Capture the cell that displays the provided text and extract its [x, y] central coordinate. 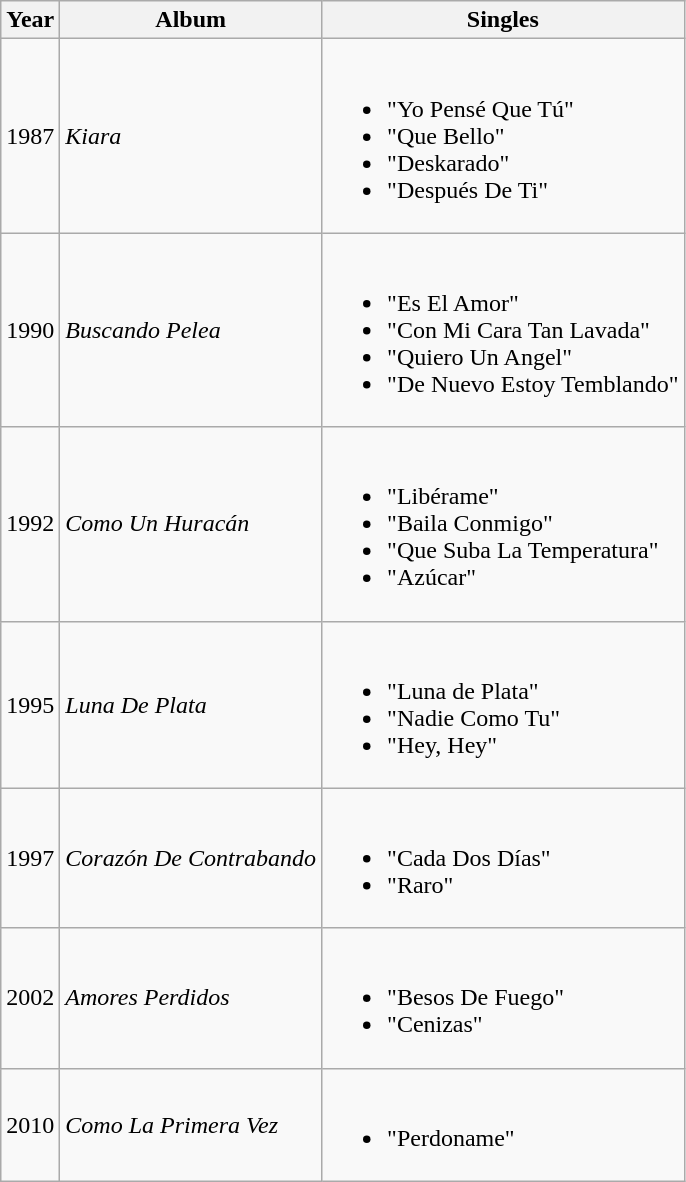
1987 [30, 136]
Amores Perdidos [191, 998]
2002 [30, 998]
Buscando Pelea [191, 330]
"Libérame""Baila Conmigo""Que Suba La Temperatura""Azúcar" [503, 524]
"Es El Amor""Con Mi Cara Tan Lavada""Quiero Un Angel""De Nuevo Estoy Temblando" [503, 330]
"Besos De Fuego""Cenizas" [503, 998]
"Perdoname" [503, 1124]
Como La Primera Vez [191, 1124]
"Yo Pensé Que Tú""Que Bello""Deskarado""Después De Ti" [503, 136]
Year [30, 20]
Corazón De Contrabando [191, 858]
Luna De Plata [191, 704]
1997 [30, 858]
Como Un Huracán [191, 524]
1992 [30, 524]
Album [191, 20]
1990 [30, 330]
Singles [503, 20]
"Cada Dos Días""Raro" [503, 858]
1995 [30, 704]
2010 [30, 1124]
"Luna de Plata""Nadie Como Tu""Hey, Hey" [503, 704]
Kiara [191, 136]
